Extract the [X, Y] coordinate from the center of the cell holding the provided text.  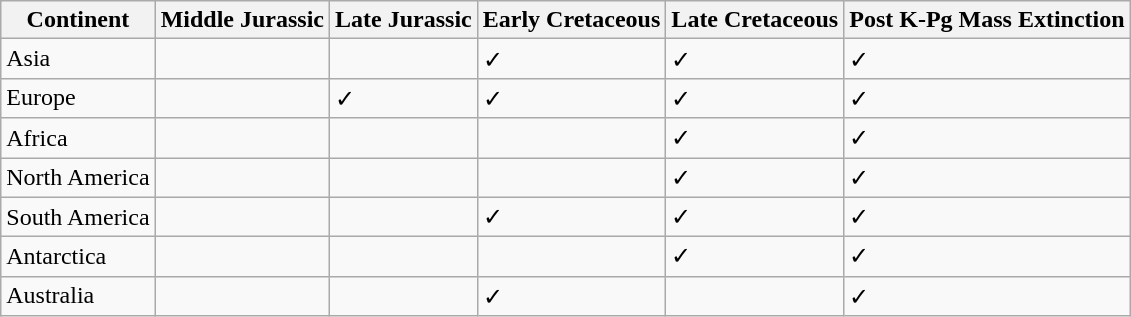
Early Cretaceous [572, 20]
Middle Jurassic [242, 20]
Late Jurassic [404, 20]
Continent [78, 20]
Asia [78, 59]
Post K-Pg Mass Extinction [987, 20]
Europe [78, 98]
Antarctica [78, 257]
Australia [78, 296]
North America [78, 178]
South America [78, 217]
Late Cretaceous [755, 20]
Africa [78, 138]
